Return the (X, Y) coordinate for the center point of the cell that contains the specified text.  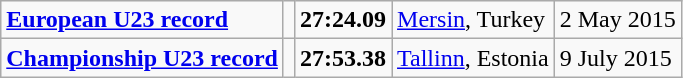
European U23 record (142, 20)
27:24.09 (342, 20)
27:53.38 (342, 58)
Tallinn, Estonia (474, 58)
Championship U23 record (142, 58)
Mersin, Turkey (474, 20)
2 May 2015 (618, 20)
9 July 2015 (618, 58)
